Extract the (X, Y) coordinate from the center of the cell holding the provided text.  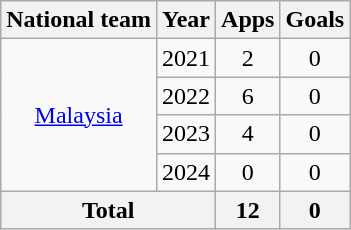
2021 (186, 58)
National team (79, 20)
2024 (186, 172)
2022 (186, 96)
4 (248, 134)
6 (248, 96)
Goals (315, 20)
2023 (186, 134)
2 (248, 58)
Year (186, 20)
Malaysia (79, 115)
Total (108, 210)
12 (248, 210)
Apps (248, 20)
